Identify which cell holds the provided text, then report its (x, y) central coordinate. 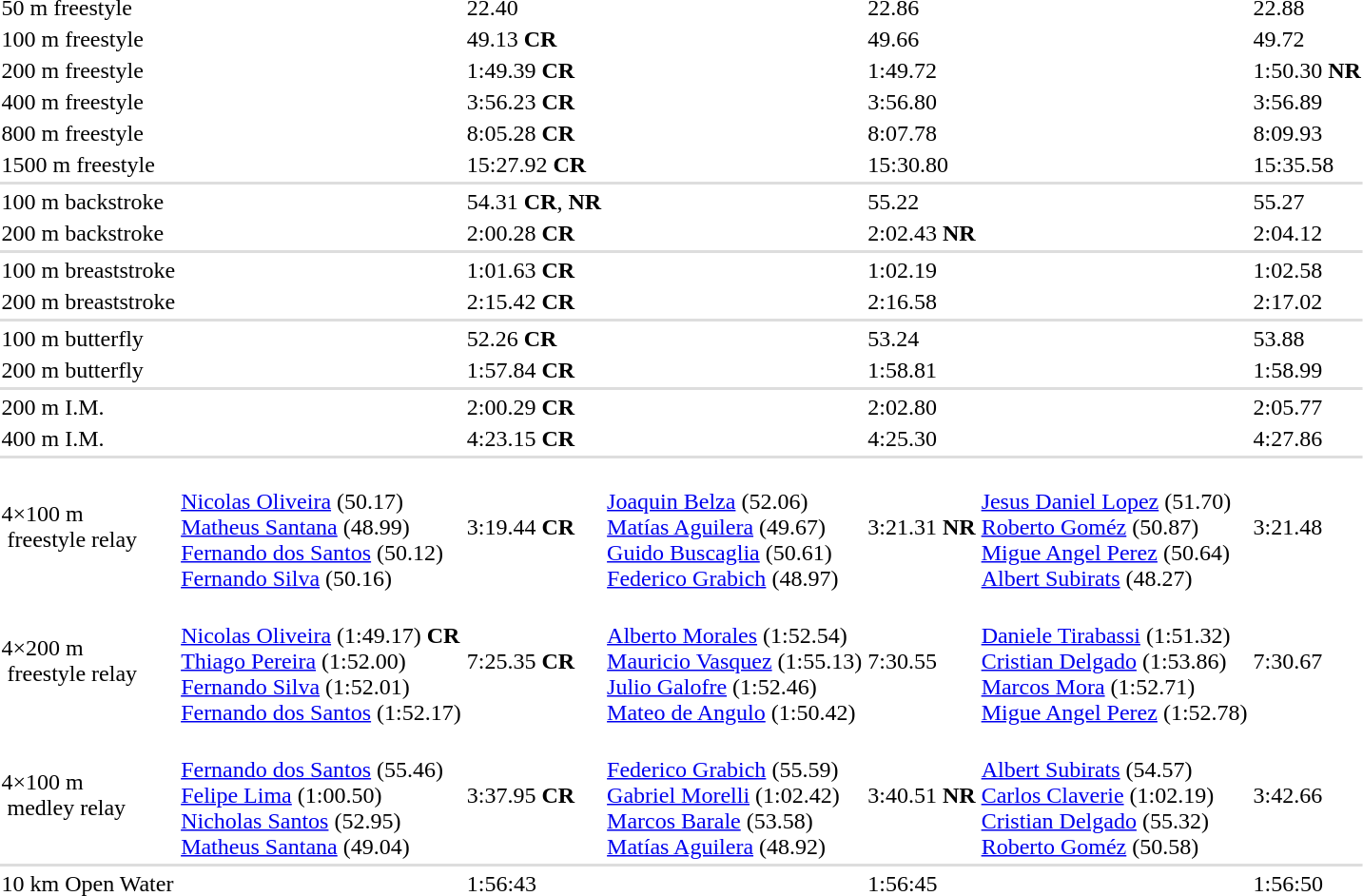
400 m freestyle (88, 102)
3:40.51 NR (922, 795)
100 m breaststroke (88, 270)
8:09.93 (1307, 133)
2:15.42 CR (534, 302)
3:42.66 (1307, 795)
4×100 m medley relay (88, 795)
200 m I.M. (88, 407)
Alberto Morales (1:52.54)Mauricio Vasquez (1:55.13)Julio Galofre (1:52.46)Mateo de Angulo (1:50.42) (734, 661)
49.72 (1307, 39)
Federico Grabich (55.59)Gabriel Morelli (1:02.42)Marcos Barale (53.58)Matías Aguilera (48.92) (734, 795)
3:19.44 CR (534, 527)
8:07.78 (922, 133)
7:25.35 CR (534, 661)
3:37.95 CR (534, 795)
2:17.02 (1307, 302)
100 m backstroke (88, 202)
1500 m freestyle (88, 165)
Nicolas Oliveira (50.17) Matheus Santana (48.99)Fernando dos Santos (50.12)Fernando Silva (50.16) (321, 527)
800 m freestyle (88, 133)
2:05.77 (1307, 407)
2:16.58 (922, 302)
1:58.99 (1307, 370)
1:01.63 CR (534, 270)
Joaquin Belza (52.06)Matías Aguilera (49.67)Guido Buscaglia (50.61)Federico Grabich (48.97) (734, 527)
54.31 CR, NR (534, 202)
2:00.29 CR (534, 407)
55.27 (1307, 202)
1:57.84 CR (534, 370)
4×200 m freestyle relay (88, 661)
2:02.80 (922, 407)
8:05.28 CR (534, 133)
1:49.72 (922, 70)
2:04.12 (1307, 233)
55.22 (922, 202)
4:23.15 CR (534, 438)
Albert Subirats (54.57)Carlos Claverie (1:02.19)Cristian Delgado (55.32)Roberto Goméz (50.58) (1115, 795)
200 m butterfly (88, 370)
15:30.80 (922, 165)
1:02.58 (1307, 270)
200 m freestyle (88, 70)
100 m freestyle (88, 39)
1:50.30 NR (1307, 70)
49.66 (922, 39)
15:27.92 CR (534, 165)
15:35.58 (1307, 165)
3:56.23 CR (534, 102)
3:56.89 (1307, 102)
Nicolas Oliveira (1:49.17) CRThiago Pereira (1:52.00)Fernando Silva (1:52.01)Fernando dos Santos (1:52.17) (321, 661)
4:25.30 (922, 438)
400 m I.M. (88, 438)
52.26 CR (534, 339)
2:00.28 CR (534, 233)
3:56.80 (922, 102)
4:27.86 (1307, 438)
100 m butterfly (88, 339)
Fernando dos Santos (55.46) Felipe Lima (1:00.50)Nicholas Santos (52.95)Matheus Santana (49.04) (321, 795)
2:02.43 NR (922, 233)
1:58.81 (922, 370)
49.13 CR (534, 39)
53.88 (1307, 339)
7:30.55 (922, 661)
3:21.31 NR (922, 527)
Daniele Tirabassi (1:51.32)Cristian Delgado (1:53.86)Marcos Mora (1:52.71)Migue Angel Perez (1:52.78) (1115, 661)
7:30.67 (1307, 661)
1:02.19 (922, 270)
3:21.48 (1307, 527)
4×100 m freestyle relay (88, 527)
200 m backstroke (88, 233)
200 m breaststroke (88, 302)
53.24 (922, 339)
Jesus Daniel Lopez (51.70)Roberto Goméz (50.87)Migue Angel Perez (50.64)Albert Subirats (48.27) (1115, 527)
1:49.39 CR (534, 70)
